Scan for the cell matching the given text and deliver its (x, y) coordinate at center. 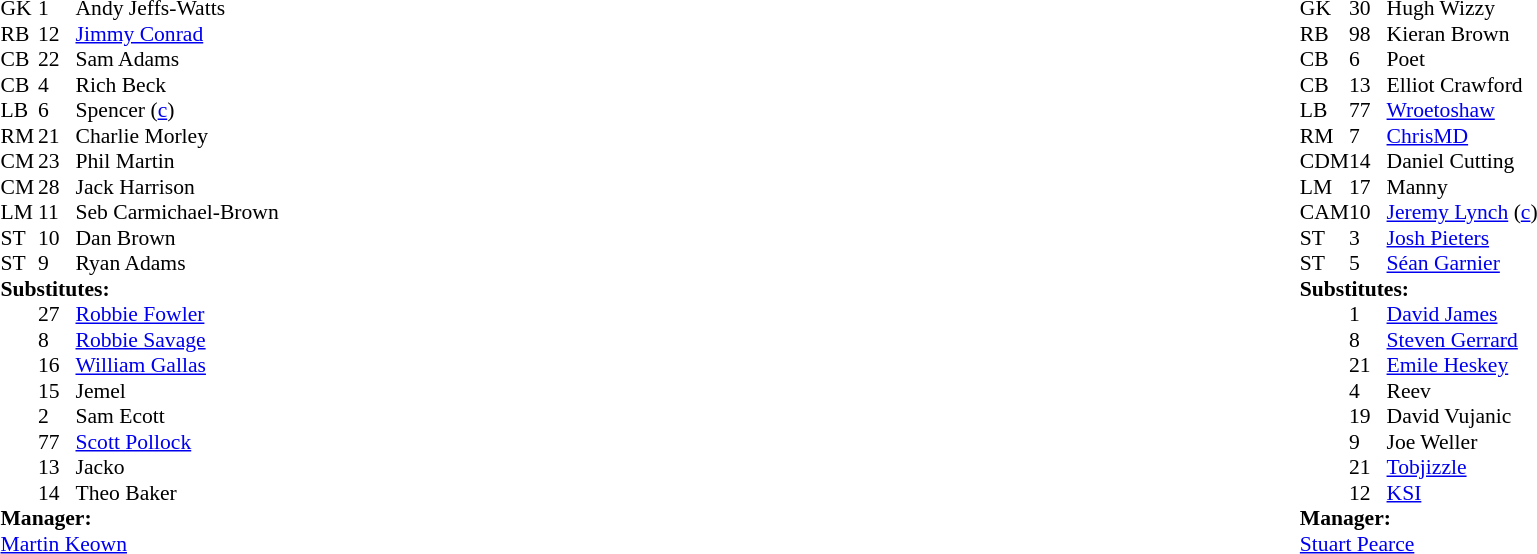
Phil Martin (178, 161)
William Gallas (178, 365)
Scott Pollock (178, 442)
23 (57, 161)
Dan Brown (178, 238)
19 (1368, 417)
16 (57, 365)
Sam Adams (178, 59)
Spencer (c) (178, 111)
Theo Baker (178, 493)
27 (57, 315)
Charlie Morley (178, 136)
Jemel (178, 391)
Ryan Adams (178, 263)
2 (57, 417)
Jacko (178, 467)
3 (1368, 238)
11 (57, 213)
22 (57, 59)
Robbie Savage (178, 340)
7 (1368, 136)
Jack Harrison (178, 187)
CAM (1324, 213)
Rich Beck (178, 85)
Seb Carmichael-Brown (178, 213)
17 (1368, 187)
98 (1368, 34)
Jimmy Conrad (178, 34)
28 (57, 187)
CDM (1324, 161)
Substitutes: (139, 289)
1 (1368, 315)
Robbie Fowler (178, 315)
Manager: (139, 519)
Sam Ecott (178, 417)
5 (1368, 263)
15 (57, 391)
